Return [x, y] of the center of cell containing provided text 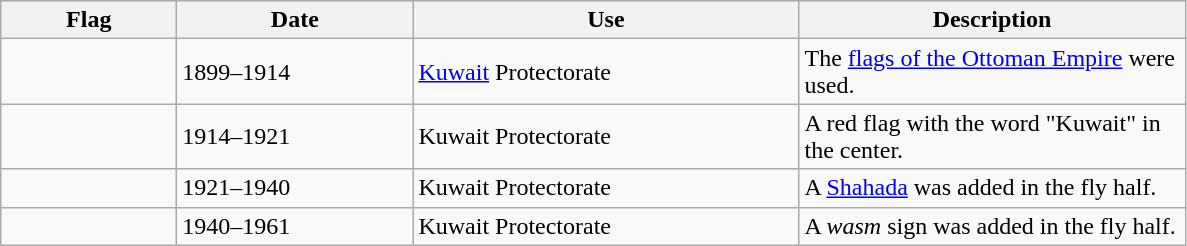
A wasm sign was added in the fly half. [992, 226]
1921–1940 [295, 188]
Date [295, 20]
1899–1914 [295, 72]
A Shahada was added in the fly half. [992, 188]
1914–1921 [295, 136]
A red flag with the word "Kuwait" in the center. [992, 136]
1940–1961 [295, 226]
Flag [89, 20]
Description [992, 20]
The flags of the Ottoman Empire were used. [992, 72]
Use [606, 20]
